Provide the (x, y) coordinate of the cell's center where the given text is located.  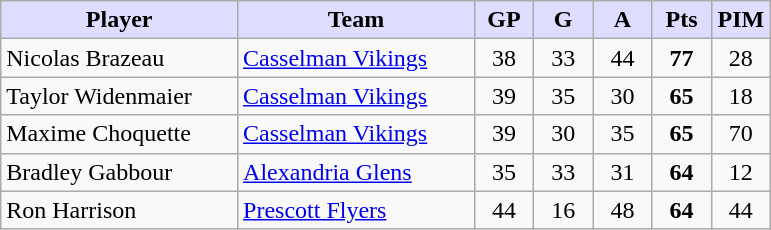
Pts (682, 20)
Taylor Widenmaier (120, 96)
77 (682, 58)
70 (740, 134)
GP (504, 20)
Ron Harrison (120, 210)
Player (120, 20)
Maxime Choquette (120, 134)
G (564, 20)
A (622, 20)
Nicolas Brazeau (120, 58)
38 (504, 58)
28 (740, 58)
48 (622, 210)
18 (740, 96)
Team (356, 20)
Alexandria Glens (356, 172)
PIM (740, 20)
Bradley Gabbour (120, 172)
12 (740, 172)
31 (622, 172)
16 (564, 210)
Prescott Flyers (356, 210)
